Provide the [x, y] coordinate of the cell's center where the given text is located.  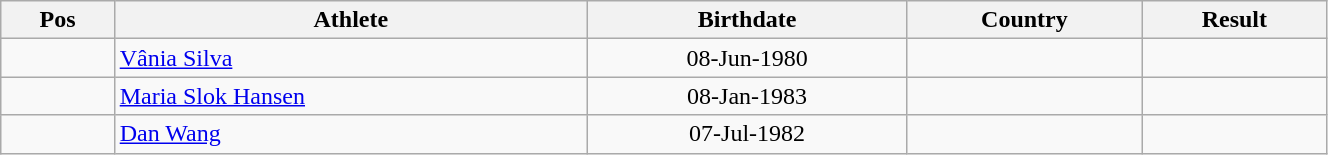
Country [1025, 20]
07-Jul-1982 [748, 134]
Pos [58, 20]
Maria Slok Hansen [350, 96]
08-Jan-1983 [748, 96]
Result [1234, 20]
Dan Wang [350, 134]
Birthdate [748, 20]
Vânia Silva [350, 58]
08-Jun-1980 [748, 58]
Athlete [350, 20]
